Determine the [X, Y] coordinate at the center of the cell enclosing the given text.  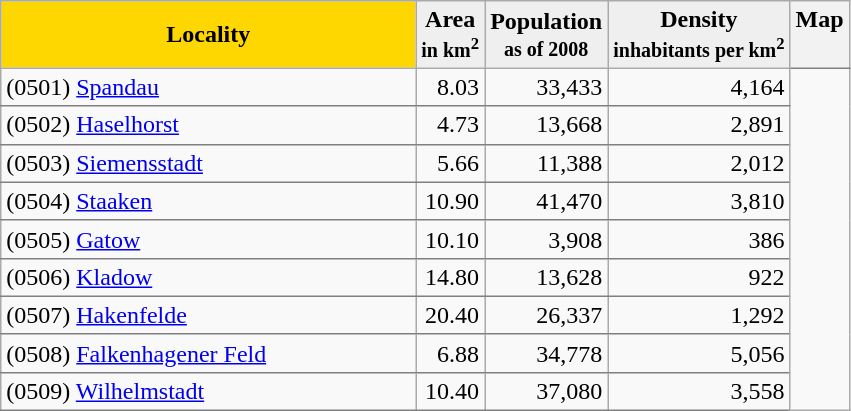
14.80 [450, 277]
3,558 [699, 391]
(0505) Gatow [208, 239]
41,470 [546, 201]
34,778 [546, 353]
(0501) Spandau [208, 87]
10.40 [450, 391]
11,388 [546, 163]
Density inhabitants per km2 [699, 34]
(0502) Haselhorst [208, 125]
(0507) Hakenfelde [208, 315]
13,668 [546, 125]
20.40 [450, 315]
(0508) Falkenhagener Feld [208, 353]
4,164 [699, 87]
5.66 [450, 163]
386 [699, 239]
(0504) Staaken [208, 201]
26,337 [546, 315]
922 [699, 277]
13,628 [546, 277]
2,891 [699, 125]
10.10 [450, 239]
3,810 [699, 201]
33,433 [546, 87]
Population as of 2008 [546, 34]
10.90 [450, 201]
Locality [208, 34]
37,080 [546, 391]
Area in km2 [450, 34]
3,908 [546, 239]
1,292 [699, 315]
(0509) Wilhelmstadt [208, 391]
Map [820, 34]
8.03 [450, 87]
5,056 [699, 353]
(0506) Kladow [208, 277]
2,012 [699, 163]
4.73 [450, 125]
6.88 [450, 353]
(0503) Siemensstadt [208, 163]
